Output the [X, Y] coordinate of the center of the cell containing the given text.  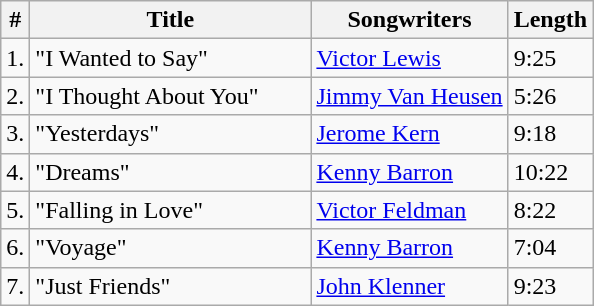
Jimmy Van Heusen [410, 96]
9:23 [550, 286]
"Yesterdays" [170, 134]
Jerome Kern [410, 134]
Title [170, 20]
4. [16, 172]
Songwriters [410, 20]
"Just Friends" [170, 286]
Victor Feldman [410, 210]
"Voyage" [170, 248]
"I Thought About You" [170, 96]
7:04 [550, 248]
1. [16, 58]
5. [16, 210]
9:18 [550, 134]
7. [16, 286]
Victor Lewis [410, 58]
"Falling in Love" [170, 210]
8:22 [550, 210]
2. [16, 96]
3. [16, 134]
6. [16, 248]
9:25 [550, 58]
10:22 [550, 172]
Length [550, 20]
John Klenner [410, 286]
"Dreams" [170, 172]
5:26 [550, 96]
"I Wanted to Say" [170, 58]
# [16, 20]
